Search for the cell housing the specified text and yield its [X, Y] center coordinate. 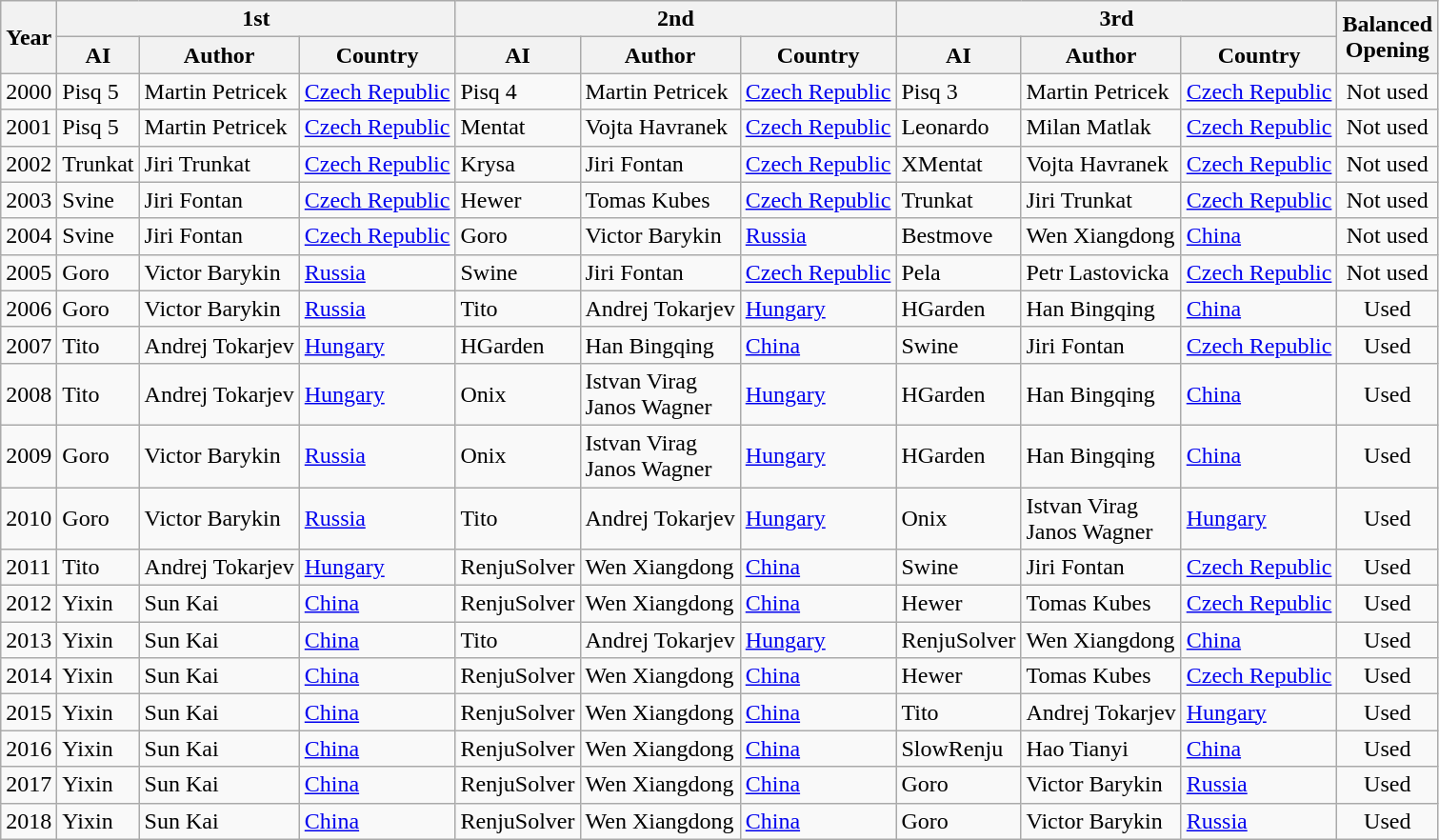
Pisq 4 [518, 91]
2018 [29, 821]
Petr Lastovicka [1101, 272]
Krysa [518, 164]
Pisq 3 [958, 91]
2002 [29, 164]
2nd [676, 19]
2006 [29, 309]
2015 [29, 712]
Mentat [518, 128]
1st [256, 19]
XMentat [958, 164]
2013 [29, 640]
Leonardo [958, 128]
Milan Matlak [1101, 128]
2014 [29, 676]
2016 [29, 749]
Hao Tianyi [1101, 749]
2017 [29, 785]
2009 [29, 455]
2000 [29, 91]
2011 [29, 568]
3rd [1116, 19]
Year [29, 37]
2012 [29, 604]
2004 [29, 236]
2001 [29, 128]
2007 [29, 345]
2005 [29, 272]
SlowRenju [958, 749]
2008 [29, 394]
2003 [29, 200]
BalancedOpening [1388, 37]
Bestmove [958, 236]
2010 [29, 518]
Pela [958, 272]
